Return the [x, y] coordinate for the center point of the cell that contains the specified text.  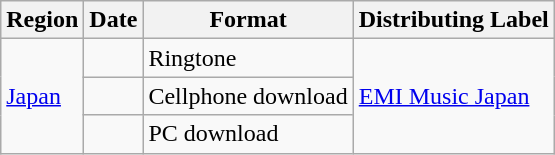
Date [114, 20]
Region [42, 20]
Ringtone [248, 58]
Format [248, 20]
Japan [42, 96]
Cellphone download [248, 96]
Distributing Label [454, 20]
EMI Music Japan [454, 96]
PC download [248, 134]
